Locate the cell with the specified text and output its (X, Y) center coordinate. 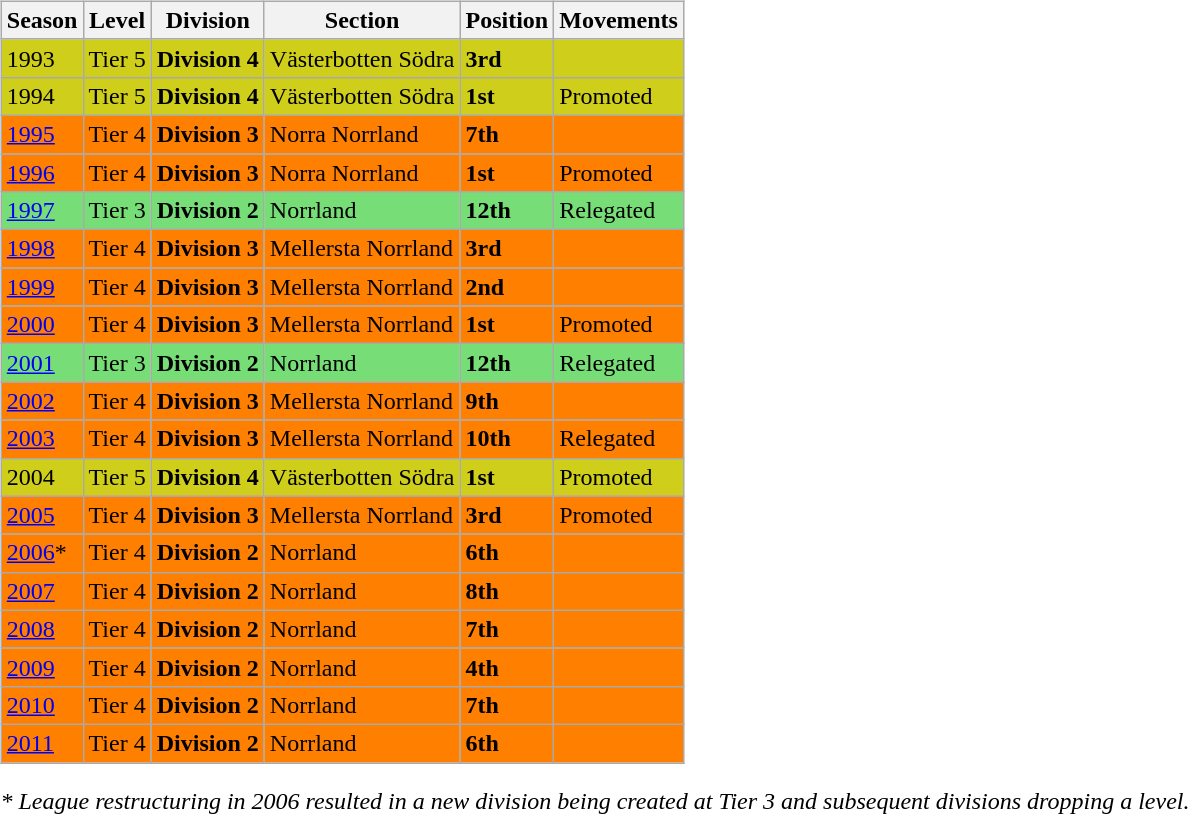
1999 (42, 287)
Season (42, 20)
4th (507, 667)
2005 (42, 515)
1995 (42, 134)
10th (507, 439)
1998 (42, 249)
1994 (42, 96)
2009 (42, 667)
1996 (42, 173)
2007 (42, 591)
2011 (42, 743)
2000 (42, 325)
1997 (42, 211)
2004 (42, 477)
Section (362, 20)
9th (507, 401)
Movements (619, 20)
2003 (42, 439)
Division (208, 20)
2006* (42, 553)
2008 (42, 629)
2001 (42, 363)
1993 (42, 58)
Position (507, 20)
2002 (42, 401)
Level (117, 20)
8th (507, 591)
2010 (42, 705)
2nd (507, 287)
